Identify which cell holds the provided text, then report its (x, y) central coordinate. 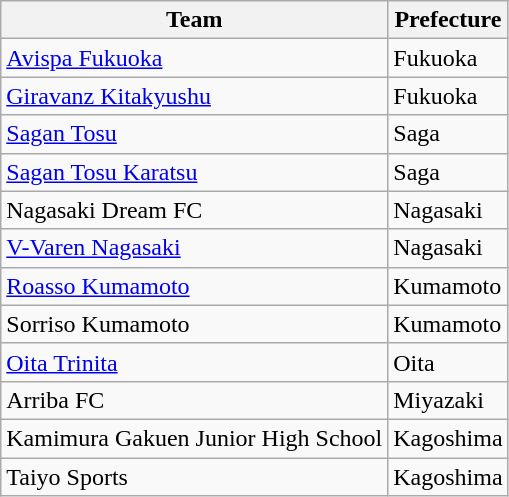
Sagan Tosu Karatsu (194, 172)
Oita Trinita (194, 362)
Oita (448, 362)
Sorriso Kumamoto (194, 324)
Prefecture (448, 20)
Giravanz Kitakyushu (194, 96)
Nagasaki Dream FC (194, 210)
Taiyo Sports (194, 477)
Avispa Fukuoka (194, 58)
Roasso Kumamoto (194, 286)
Team (194, 20)
Miyazaki (448, 400)
Arriba FC (194, 400)
Kamimura Gakuen Junior High School (194, 438)
Sagan Tosu (194, 134)
V-Varen Nagasaki (194, 248)
